Identify which cell holds the provided text, then report its (x, y) central coordinate. 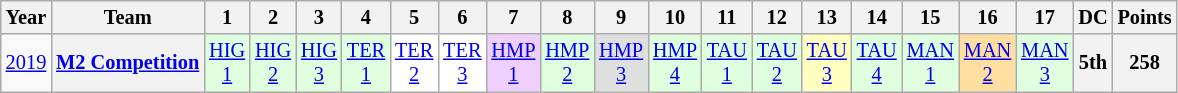
TAU2 (777, 63)
M2 Competition (128, 63)
HIG3 (319, 63)
HMP1 (513, 63)
Points (1145, 17)
TER3 (462, 63)
5th (1092, 63)
8 (567, 17)
13 (827, 17)
14 (877, 17)
TER1 (366, 63)
1 (227, 17)
12 (777, 17)
MAN3 (1044, 63)
HMP3 (621, 63)
Year (26, 17)
9 (621, 17)
TAU3 (827, 63)
15 (930, 17)
MAN1 (930, 63)
Team (128, 17)
HIG1 (227, 63)
11 (727, 17)
HMP2 (567, 63)
6 (462, 17)
MAN2 (988, 63)
3 (319, 17)
HMP4 (675, 63)
5 (414, 17)
DC (1092, 17)
TER2 (414, 63)
2 (273, 17)
HIG2 (273, 63)
17 (1044, 17)
10 (675, 17)
7 (513, 17)
2019 (26, 63)
TAU1 (727, 63)
258 (1145, 63)
TAU4 (877, 63)
16 (988, 17)
4 (366, 17)
